Scan for the cell matching the given text and deliver its [x, y] coordinate at center. 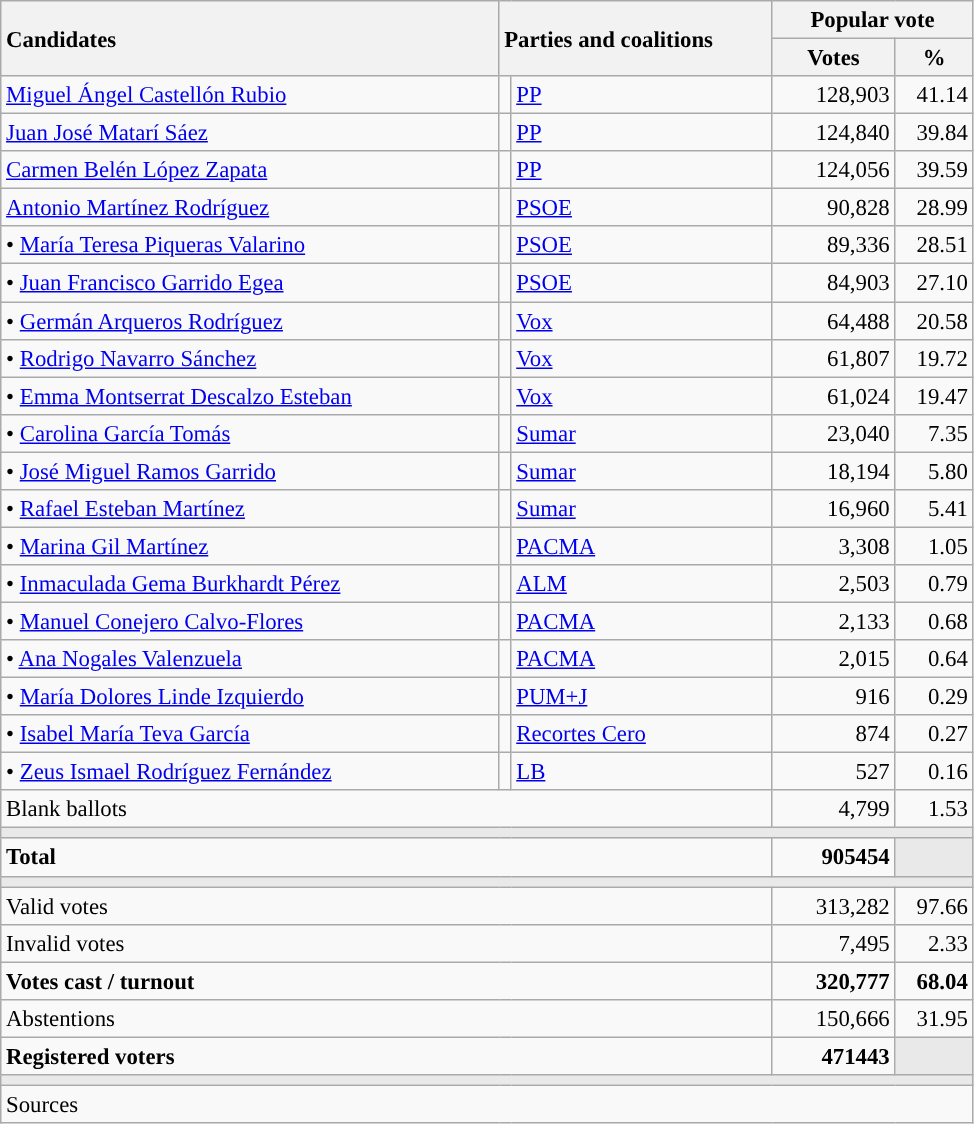
64,488 [834, 321]
0.68 [934, 621]
Valid votes [386, 906]
• José Miguel Ramos Garrido [250, 471]
Sources [487, 1104]
• Marina Gil Martínez [250, 546]
• Manuel Conejero Calvo-Flores [250, 621]
Antonio Martínez Rodríguez [250, 208]
7,495 [834, 943]
28.51 [934, 245]
471443 [834, 1056]
LB [642, 772]
19.47 [934, 396]
313,282 [834, 906]
Abstentions [386, 1019]
PUM+J [642, 697]
124,056 [834, 170]
ALM [642, 584]
1.53 [934, 809]
• Rodrigo Navarro Sánchez [250, 358]
5.80 [934, 471]
• Ana Nogales Valenzuela [250, 659]
2,015 [834, 659]
124,840 [834, 133]
39.59 [934, 170]
0.29 [934, 697]
Blank ballots [386, 809]
527 [834, 772]
3,308 [834, 546]
0.79 [934, 584]
Carmen Belén López Zapata [250, 170]
90,828 [834, 208]
0.64 [934, 659]
68.04 [934, 981]
5.41 [934, 509]
150,666 [834, 1019]
41.14 [934, 95]
905454 [834, 858]
Invalid votes [386, 943]
20.58 [934, 321]
19.72 [934, 358]
• Rafael Esteban Martínez [250, 509]
39.84 [934, 133]
Popular vote [872, 20]
0.27 [934, 734]
61,807 [834, 358]
84,903 [834, 283]
Votes cast / turnout [386, 981]
89,336 [834, 245]
916 [834, 697]
874 [834, 734]
• María Dolores Linde Izquierdo [250, 697]
7.35 [934, 433]
2.33 [934, 943]
• María Teresa Piqueras Valarino [250, 245]
Recortes Cero [642, 734]
• Zeus Ismael Rodríguez Fernández [250, 772]
• Juan Francisco Garrido Egea [250, 283]
• Carolina García Tomás [250, 433]
0.16 [934, 772]
2,133 [834, 621]
28.99 [934, 208]
18,194 [834, 471]
97.66 [934, 906]
• Emma Montserrat Descalzo Esteban [250, 396]
23,040 [834, 433]
Candidates [250, 38]
Juan José Matarí Sáez [250, 133]
4,799 [834, 809]
1.05 [934, 546]
Votes [834, 58]
Parties and coalitions [636, 38]
• Isabel María Teva García [250, 734]
2,503 [834, 584]
27.10 [934, 283]
16,960 [834, 509]
31.95 [934, 1019]
• Inmaculada Gema Burkhardt Pérez [250, 584]
61,024 [834, 396]
320,777 [834, 981]
Registered voters [386, 1056]
Miguel Ángel Castellón Rubio [250, 95]
128,903 [834, 95]
• Germán Arqueros Rodríguez [250, 321]
% [934, 58]
Total [386, 858]
